Capture the cell that displays the provided text and extract its (X, Y) central coordinate. 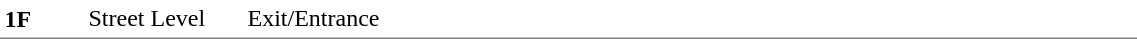
Exit/Entrance (690, 20)
Street Level (164, 20)
1F (42, 20)
